Search for the cell housing the specified text and yield its (x, y) center coordinate. 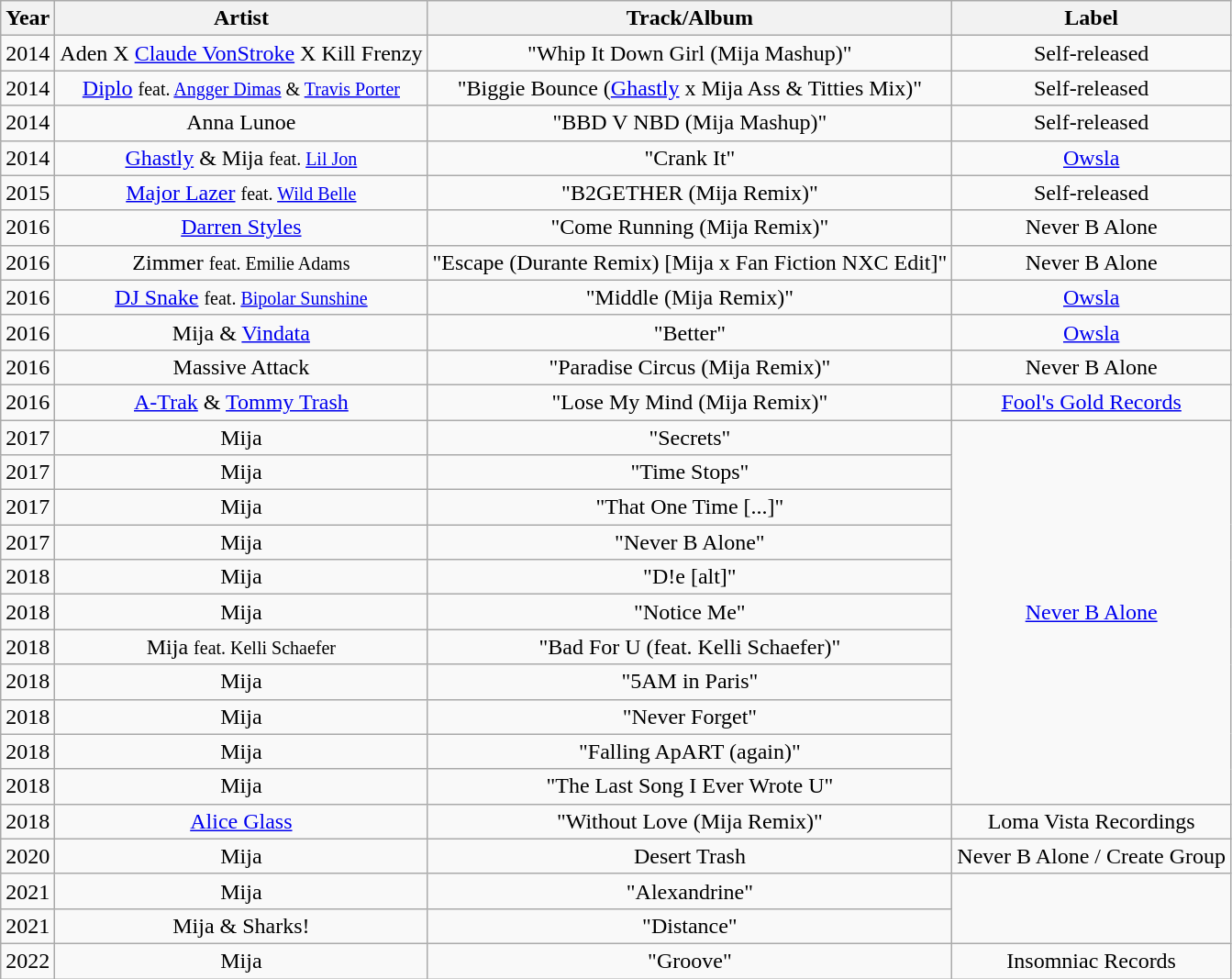
"That One Time [...]" (690, 507)
2015 (28, 193)
Alice Glass (241, 821)
"Biggie Bounce (Ghastly x Mija Ass & Titties Mix)" (690, 88)
Never B Alone / Create Group (1092, 856)
Diplo feat. Angger Dimas & Travis Porter (241, 88)
"Paradise Circus (Mija Remix)" (690, 367)
Mija & Sharks! (241, 926)
"BBD V NBD (Mija Mashup)" (690, 123)
"5AM in Paris" (690, 682)
Label (1092, 18)
"Crank It" (690, 158)
Mija & Vindata (241, 332)
"Middle (Mija Remix)" (690, 297)
"Groove" (690, 961)
Zimmer feat. Emilie Adams (241, 262)
2022 (28, 961)
"Never B Alone" (690, 542)
2020 (28, 856)
"Never Forget" (690, 717)
"Come Running (Mija Remix)" (690, 228)
"D!e [alt]" (690, 577)
"B2GETHER (Mija Remix)" (690, 193)
Track/Album (690, 18)
Year (28, 18)
Aden X Claude VonStroke X Kill Frenzy (241, 53)
Desert Trash (690, 856)
"Better" (690, 332)
"Distance" (690, 926)
Artist (241, 18)
Major Lazer feat. Wild Belle (241, 193)
Darren Styles (241, 228)
Loma Vista Recordings (1092, 821)
A-Trak & Tommy Trash (241, 402)
"The Last Song I Ever Wrote U" (690, 786)
"Lose My Mind (Mija Remix)" (690, 402)
Insomniac Records (1092, 961)
Mija feat. Kelli Schaefer (241, 647)
DJ Snake feat. Bipolar Sunshine (241, 297)
"Escape (Durante Remix) [Mija x Fan Fiction NXC Edit]" (690, 262)
Fool's Gold Records (1092, 402)
"Falling ApART (again)" (690, 751)
"Notice Me" (690, 612)
"Alexandrine" (690, 891)
Anna Lunoe (241, 123)
"Secrets" (690, 438)
Ghastly & Mija feat. Lil Jon (241, 158)
"Without Love (Mija Remix)" (690, 821)
"Whip It Down Girl (Mija Mashup)" (690, 53)
Massive Attack (241, 367)
"Bad For U (feat. Kelli Schaefer)" (690, 647)
"Time Stops" (690, 473)
